Detect which cell encompasses the target text, then output its [X, Y] center coordinate. 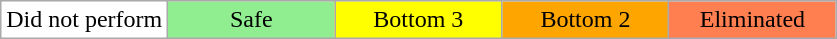
Bottom 3 [418, 20]
Bottom 2 [586, 20]
Safe [252, 20]
Eliminated [752, 20]
Did not perform [84, 20]
